Extract the (X, Y) coordinate from the center of the cell holding the provided text.  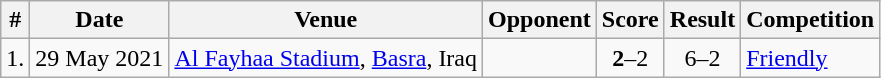
Al Fayhaa Stadium, Basra, Iraq (326, 58)
1. (16, 58)
Friendly (810, 58)
Opponent (540, 20)
Score (630, 20)
# (16, 20)
6–2 (702, 58)
Result (702, 20)
Date (100, 20)
29 May 2021 (100, 58)
Competition (810, 20)
2–2 (630, 58)
Venue (326, 20)
